For the text-containing cell, return its midpoint in [X, Y] coordinate format. 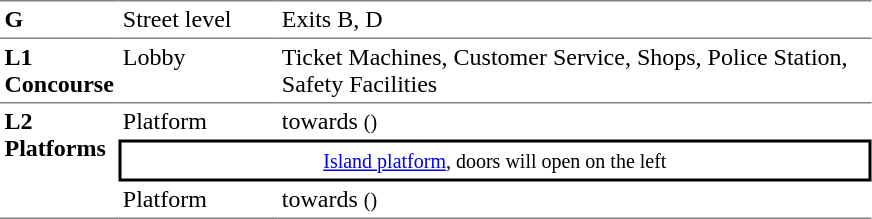
Lobby [198, 71]
towards () [574, 122]
Exits B, D [574, 19]
Street level [198, 19]
Ticket Machines, Customer Service, Shops, Police Station, Safety Facilities [574, 71]
G [59, 19]
Platform [198, 122]
Island platform, doors will open on the left [494, 161]
L1Concourse [59, 71]
